Detect which cell encompasses the target text, then output its [x, y] center coordinate. 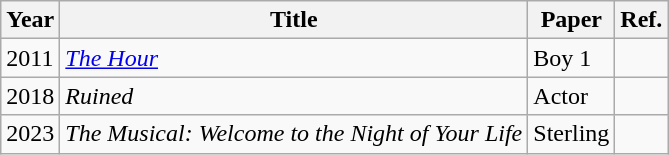
Paper [572, 20]
2018 [30, 96]
Year [30, 20]
Boy 1 [572, 58]
2023 [30, 134]
Ref. [642, 20]
Actor [572, 96]
Ruined [294, 96]
The Hour [294, 58]
The Musical: Welcome to the Night of Your Life [294, 134]
Sterling [572, 134]
2011 [30, 58]
Title [294, 20]
